Extract the (x, y) coordinate from the center of the cell holding the provided text.  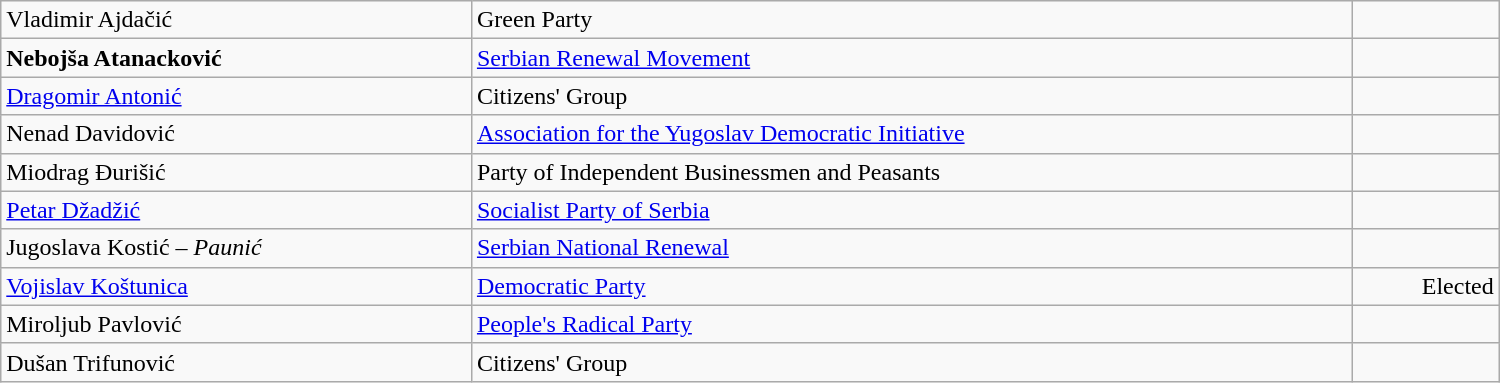
Vladimir Ajdačić (236, 20)
Party of Independent Businessmen and Peasants (912, 172)
People's Radical Party (912, 324)
Nebojša Atanacković (236, 58)
Dragomir Antonić (236, 96)
Green Party (912, 20)
Miodrag Đurišić (236, 172)
Democratic Party (912, 286)
Petar Džadžić (236, 210)
Serbian National Renewal (912, 248)
Miroljub Pavlović (236, 324)
Vojislav Koštunica (236, 286)
Dušan Trifunović (236, 362)
Socialist Party of Serbia (912, 210)
Association for the Yugoslav Democratic Initiative (912, 134)
Serbian Renewal Movement (912, 58)
Jugoslava Kostić – Paunić (236, 248)
Elected (1426, 286)
Nenad Davidović (236, 134)
